Search for the cell housing the specified text and yield its (X, Y) center coordinate. 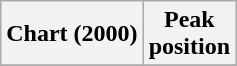
Chart (2000) (72, 34)
Peakposition (189, 34)
